Output the [x, y] coordinate of the center of the cell containing the given text.  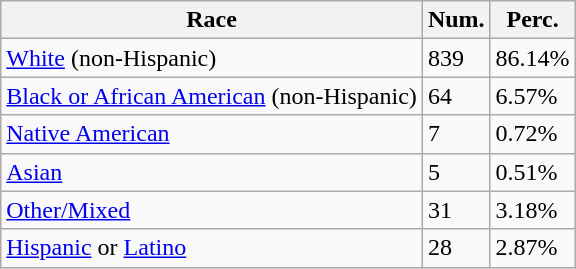
Other/Mixed [212, 210]
White (non-Hispanic) [212, 58]
86.14% [532, 58]
Native American [212, 134]
Perc. [532, 20]
6.57% [532, 96]
0.72% [532, 134]
Num. [456, 20]
839 [456, 58]
3.18% [532, 210]
2.87% [532, 248]
64 [456, 96]
Black or African American (non-Hispanic) [212, 96]
28 [456, 248]
Race [212, 20]
Asian [212, 172]
0.51% [532, 172]
7 [456, 134]
31 [456, 210]
Hispanic or Latino [212, 248]
5 [456, 172]
